Locate the cell with the specified text and output its (X, Y) center coordinate. 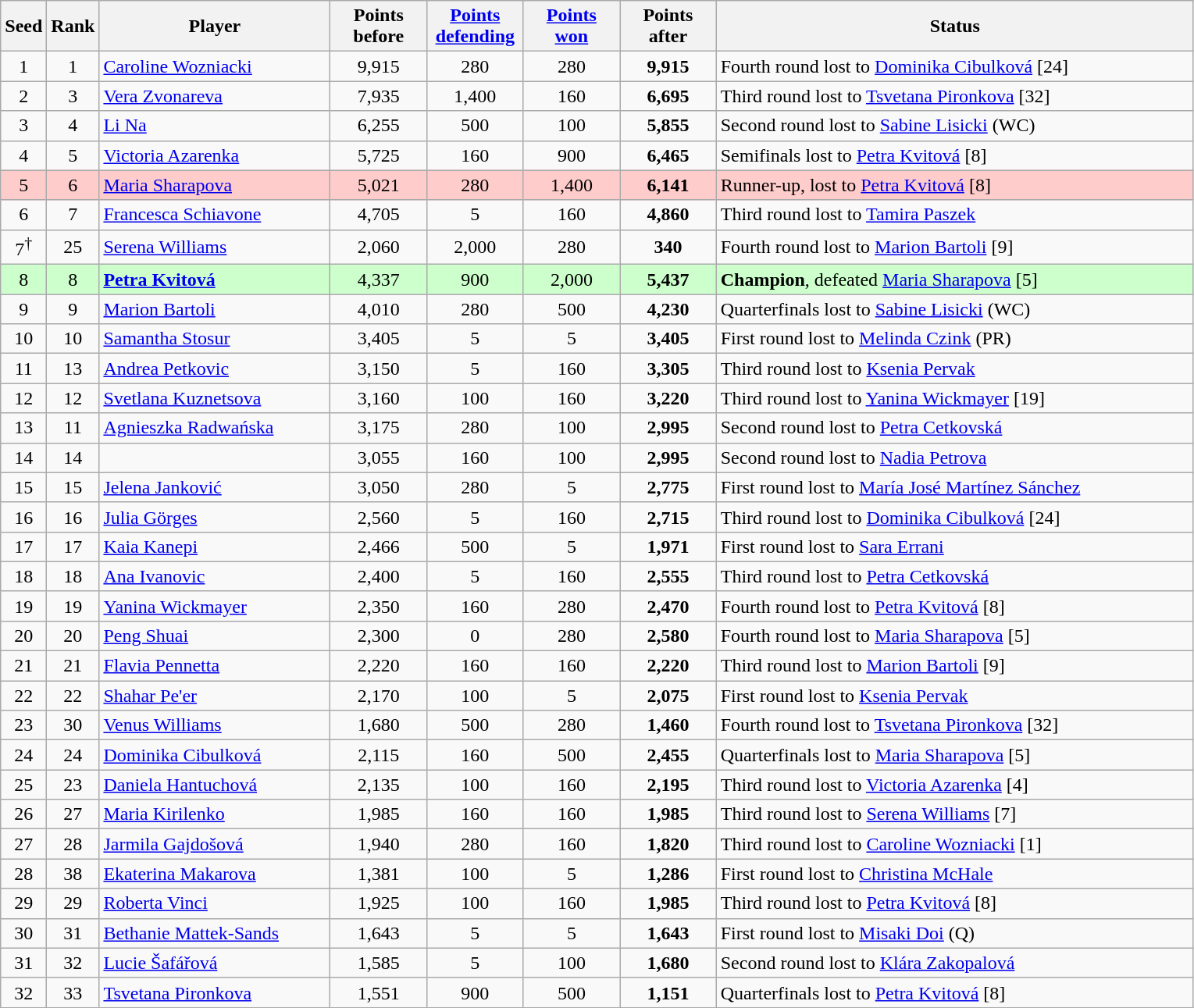
Fourth round lost to Dominika Cibulková [24] (954, 66)
1,585 (379, 963)
First round lost to María José Martínez Sánchez (954, 487)
1,971 (668, 547)
Fourth round lost to Marion Bartoli [9] (954, 247)
Third round lost to Victoria Azarenka [4] (954, 785)
Quarterfinals lost to Petra Kvitová [8] (954, 992)
3,175 (379, 428)
Ekaterina Makarova (215, 874)
5,855 (668, 126)
Quarterfinals lost to Maria Sharapova [5] (954, 755)
7† (23, 247)
4,230 (668, 309)
Runner-up, lost to Petra Kvitová [8] (954, 185)
Caroline Wozniacki (215, 66)
6,141 (668, 185)
Andrea Petkovic (215, 369)
3,305 (668, 369)
Points after (668, 27)
5,021 (379, 185)
Third round lost to Yanina Wickmayer [19] (954, 398)
Third round lost to Serena Williams [7] (954, 814)
7 (73, 215)
4,860 (668, 215)
Maria Kirilenko (215, 814)
26 (23, 814)
Points won (572, 27)
2,350 (379, 606)
Second round lost to Petra Cetkovská (954, 428)
First round lost to Misaki Doi (Q) (954, 933)
2,470 (668, 606)
Second round lost to Nadia Petrova (954, 458)
Second round lost to Klára Zakopalová (954, 963)
Status (954, 27)
Fourth round lost to Maria Sharapova [5] (954, 636)
3,055 (379, 458)
2,115 (379, 755)
6,255 (379, 126)
6,695 (668, 96)
Third round lost to Caroline Wozniacki [1] (954, 844)
1,925 (379, 903)
Quarterfinals lost to Sabine Lisicki (WC) (954, 309)
2,560 (379, 517)
Kaia Kanepi (215, 547)
3,050 (379, 487)
5,437 (668, 280)
2,075 (668, 696)
1,460 (668, 725)
4,010 (379, 309)
2 (23, 96)
2,400 (379, 576)
Vera Zvonareva (215, 96)
Points defending (476, 27)
38 (73, 874)
Semifinals lost to Petra Kvitová [8] (954, 155)
2,135 (379, 785)
3,150 (379, 369)
3,160 (379, 398)
Fourth round lost to Tsvetana Pironkova [32] (954, 725)
First round lost to Ksenia Pervak (954, 696)
Victoria Azarenka (215, 155)
1,940 (379, 844)
5,725 (379, 155)
Yanina Wickmayer (215, 606)
2,775 (668, 487)
Fourth round lost to Petra Kvitová [8] (954, 606)
Player (215, 27)
1,381 (379, 874)
4,337 (379, 280)
Julia Görges (215, 517)
33 (73, 992)
Marion Bartoli (215, 309)
Jelena Janković (215, 487)
Peng Shuai (215, 636)
Seed (23, 27)
2,195 (668, 785)
Third round lost to Petra Kvitová [8] (954, 903)
Francesca Schiavone (215, 215)
Petra Kvitová (215, 280)
First round lost to Melinda Czink (PR) (954, 339)
Li Na (215, 126)
Daniela Hantuchová (215, 785)
Roberta Vinci (215, 903)
2,580 (668, 636)
Champion, defeated Maria Sharapova [5] (954, 280)
0 (476, 636)
Third round lost to Tamira Paszek (954, 215)
Second round lost to Sabine Lisicki (WC) (954, 126)
Tsvetana Pironkova (215, 992)
Points before (379, 27)
Svetlana Kuznetsova (215, 398)
6,465 (668, 155)
Shahar Pe'er (215, 696)
Ana Ivanovic (215, 576)
Samantha Stosur (215, 339)
1,151 (668, 992)
Third round lost to Tsvetana Pironkova [32] (954, 96)
Rank (73, 27)
Maria Sharapova (215, 185)
1,551 (379, 992)
2,466 (379, 547)
1,820 (668, 844)
7,935 (379, 96)
340 (668, 247)
First round lost to Christina McHale (954, 874)
Third round lost to Dominika Cibulková [24] (954, 517)
2,300 (379, 636)
Jarmila Gajdošová (215, 844)
Agnieszka Radwańska (215, 428)
Venus Williams (215, 725)
4,705 (379, 215)
2,715 (668, 517)
3,220 (668, 398)
Third round lost to Marion Bartoli [9] (954, 666)
Serena Williams (215, 247)
Flavia Pennetta (215, 666)
2,060 (379, 247)
Dominika Cibulková (215, 755)
2,555 (668, 576)
2,170 (379, 696)
Bethanie Mattek-Sands (215, 933)
Lucie Šafářová (215, 963)
First round lost to Sara Errani (954, 547)
1,286 (668, 874)
2,455 (668, 755)
Third round lost to Petra Cetkovská (954, 576)
Third round lost to Ksenia Pervak (954, 369)
